Output the [X, Y] coordinate of the center of the cell containing the given text.  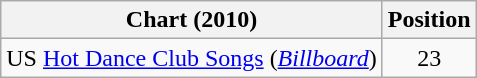
23 [429, 58]
Position [429, 20]
US Hot Dance Club Songs (Billboard) [192, 58]
Chart (2010) [192, 20]
